Extract the [X, Y] coordinate from the center of the cell holding the provided text.  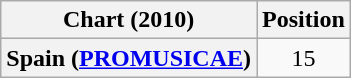
Chart (2010) [129, 20]
Position [304, 20]
Spain (PROMUSICAE) [129, 58]
15 [304, 58]
